Search for the cell housing the specified text and yield its (X, Y) center coordinate. 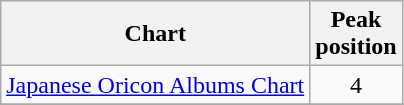
Japanese Oricon Albums Chart (156, 85)
Peakposition (356, 34)
4 (356, 85)
Chart (156, 34)
